From the cell containing the given text, extract its center point as [x, y] coordinate. 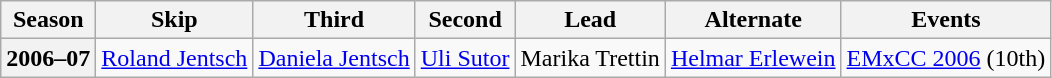
EMxCC 2006 (10th) [946, 58]
Uli Sutor [465, 58]
Marika Trettin [590, 58]
Events [946, 20]
Helmar Erlewein [753, 58]
Skip [174, 20]
Lead [590, 20]
Third [334, 20]
2006–07 [48, 58]
Roland Jentsch [174, 58]
Alternate [753, 20]
Season [48, 20]
Second [465, 20]
Daniela Jentsch [334, 58]
